Identify which cell holds the provided text, then report its (X, Y) central coordinate. 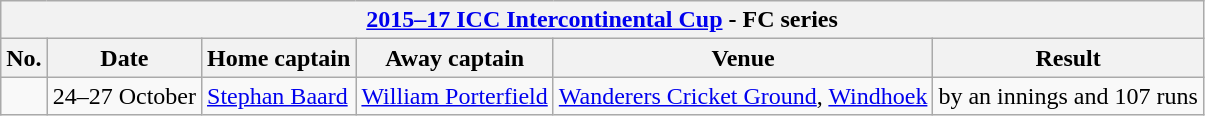
by an innings and 107 runs (1068, 96)
William Porterfield (454, 96)
Date (124, 58)
Away captain (454, 58)
2015–17 ICC Intercontinental Cup - FC series (602, 20)
Home captain (279, 58)
24–27 October (124, 96)
No. (24, 58)
Wanderers Cricket Ground, Windhoek (743, 96)
Result (1068, 58)
Stephan Baard (279, 96)
Venue (743, 58)
